For the text-containing cell, return its midpoint in (x, y) coordinate format. 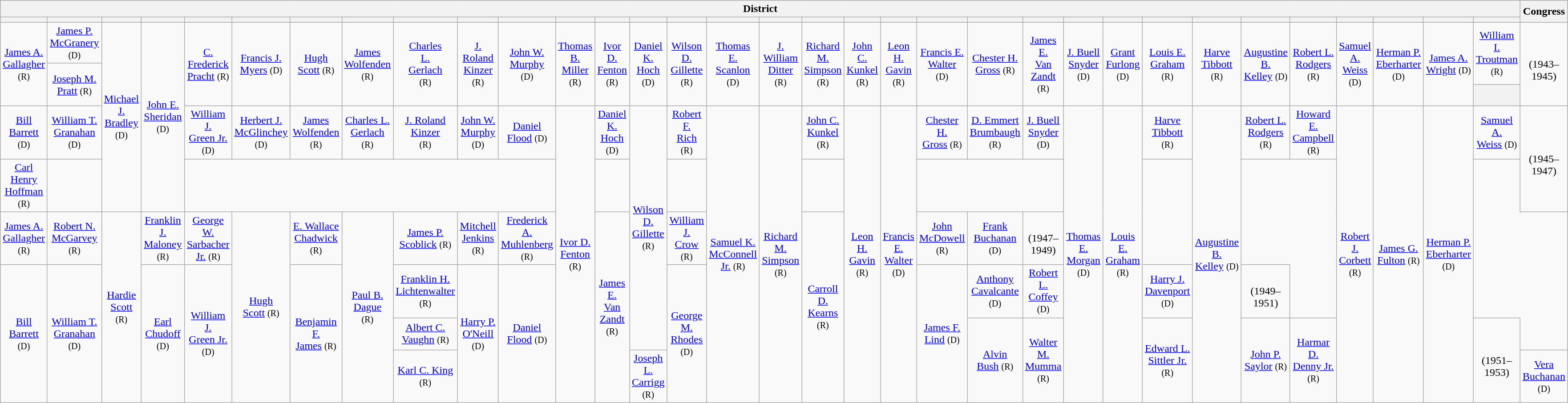
AlvinBush (R) (995, 360)
J. RolandKinzer(R) (425, 133)
RobertF.Rich (R) (687, 133)
Robert N.McGarvey (R) (74, 238)
AnthonyCavalcante (D) (995, 291)
CharlesL.Gerlach(R) (425, 64)
ThomasE.Morgan(D) (1083, 254)
Robert L.Rodgers (R) (1313, 64)
Samuel K.McConnellJr. (R) (733, 254)
VeraBuchanan (D) (1544, 376)
Harmar D.Denny Jr. (R) (1313, 360)
ThomasE.Scanlon(D) (733, 64)
Robert L.Rodgers(R) (1266, 133)
MichaelJ.Bradley(D) (121, 117)
Harry P.O'Neill (D) (478, 334)
SamuelA.Weiss(D) (1355, 64)
Francis J.Myers (D) (261, 64)
GrantFurlong(D) (1123, 64)
Frederick A.Muhlenberg (R) (527, 238)
Joseph L.Carrigg (R) (648, 376)
James G.Fulton (R) (1398, 254)
HardieScott (R) (121, 307)
MitchellJenkins (R) (478, 238)
(1945–1947) (1544, 159)
Ivor D.Fenton (R) (612, 64)
Franklin J.Maloney (R) (163, 238)
ThomasB.Miller(R) (575, 64)
(1947–1949) (1043, 238)
John P.Saylor (R) (1266, 360)
ChesterH.Gross (R) (942, 133)
District (760, 9)
E. WallaceChadwick (R) (316, 238)
Robert J.Corbett(R) (1355, 254)
JamesWolfenden (R) (368, 64)
C. FrederickPracht (R) (208, 64)
Benjamin F.James (R) (316, 334)
John C.Kunkel(R) (862, 64)
Albert C.Vaughn (R) (425, 334)
Robert L.Coffey (D) (1043, 291)
JohnMcDowell (R) (942, 238)
Karl C. King (R) (425, 376)
Chester H.Gross (R) (995, 64)
Howard E.Campbell (R) (1313, 133)
J. BuellSnyder(D) (1083, 64)
J. Buell Snyder (D) (1043, 133)
William J.Crow (R) (687, 238)
James E.Van Zandt(R) (612, 307)
Charles L.Gerlach (R) (368, 133)
(1943–1945) (1544, 64)
Congress (1544, 12)
George W.Sarbacher Jr. (R) (208, 238)
James P.McGranery (D) (74, 43)
James P.Scoblick (R) (425, 238)
(1951–1953) (1497, 360)
(1949–1951) (1266, 291)
Paul B.Dague(R) (368, 307)
Joseph M.Pratt (R) (74, 85)
James E.Van Zandt (R) (1043, 64)
Harry J.Davenport (D) (1168, 291)
Carl HenryHoffman (R) (24, 185)
JamesWolfenden(R) (316, 133)
James F.Lind (D) (942, 334)
RichardM.Simpson(R) (780, 254)
George M.Rhodes (D) (687, 334)
J. RolandKinzer (R) (478, 64)
Richard M.Simpson(R) (823, 64)
FrankBuchanan(D) (995, 238)
John C.Kunkel (R) (823, 133)
Carroll D.Kearns(R) (823, 307)
Franklin H.Lichtenwalter (R) (425, 291)
Samuel A.Weiss (D) (1497, 133)
J. WilliamDitter (R) (780, 64)
James A.Wright (D) (1448, 64)
EarlChudoff(D) (163, 334)
Ivor D.Fenton(R) (575, 254)
John E.Sheridan(D) (163, 117)
Herbert J.McGlinchey(D) (261, 133)
D. EmmertBrumbaugh(R) (995, 133)
Edward L.Sittler Jr. (R) (1168, 360)
William I.Troutman(R) (1497, 53)
Walter M.Mumma (R) (1043, 360)
